Find where the given text appears and provide that cell's center as (X, Y) coordinate. 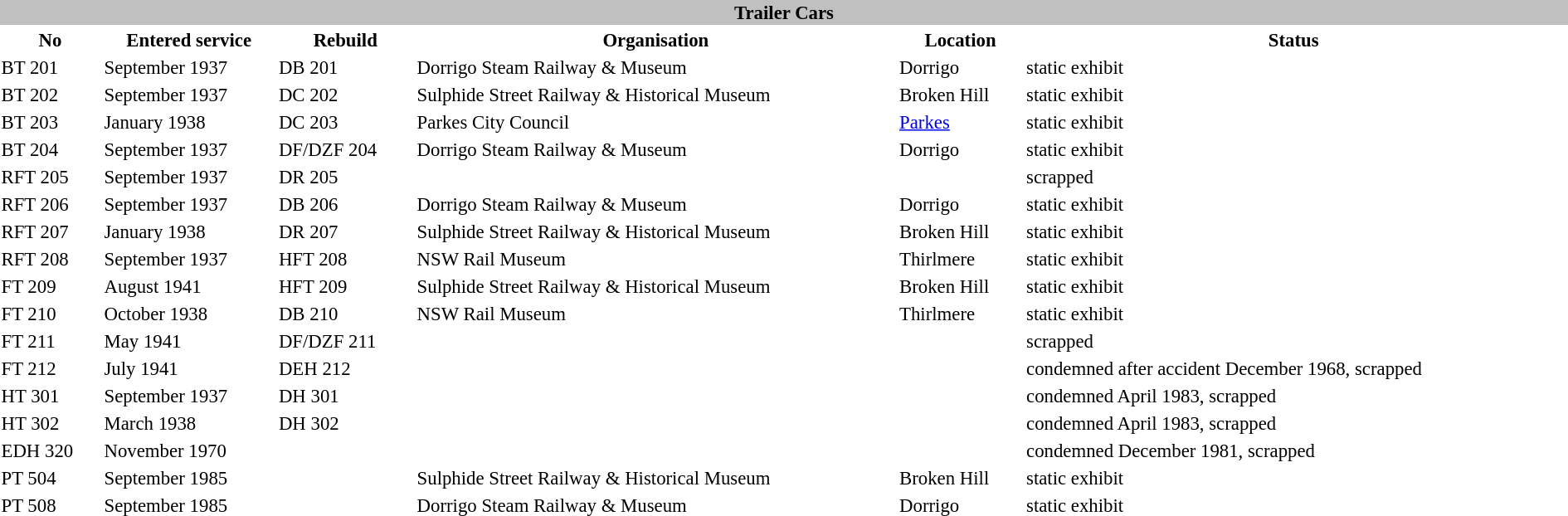
September 1985 (189, 478)
condemned after accident December 1968, scrapped (1294, 368)
DEH 212 (345, 368)
RFT 208 (50, 259)
Organisation (655, 40)
FT 210 (50, 314)
HT 301 (50, 396)
FT 212 (50, 368)
BT 201 (50, 67)
Trailer Cars (784, 12)
RFT 207 (50, 231)
DC 203 (345, 122)
BT 204 (50, 149)
DR 205 (345, 177)
BT 202 (50, 95)
DF/DZF 204 (345, 149)
RFT 205 (50, 177)
FT 211 (50, 341)
July 1941 (189, 368)
Entered service (189, 40)
FT 209 (50, 286)
March 1938 (189, 423)
BT 203 (50, 122)
DH 301 (345, 396)
PT 504 (50, 478)
EDH 320 (50, 450)
Parkes City Council (655, 122)
HFT 208 (345, 259)
DR 207 (345, 231)
No (50, 40)
DB 206 (345, 204)
HFT 209 (345, 286)
HT 302 (50, 423)
DB 201 (345, 67)
DH 302 (345, 423)
condemned December 1981, scrapped (1294, 450)
Parkes (961, 122)
DF/DZF 211 (345, 341)
Location (961, 40)
RFT 206 (50, 204)
Status (1294, 40)
DB 210 (345, 314)
November 1970 (189, 450)
August 1941 (189, 286)
DC 202 (345, 95)
October 1938 (189, 314)
Rebuild (345, 40)
May 1941 (189, 341)
